Provide the [X, Y] coordinate of the cell's center where the given text is located.  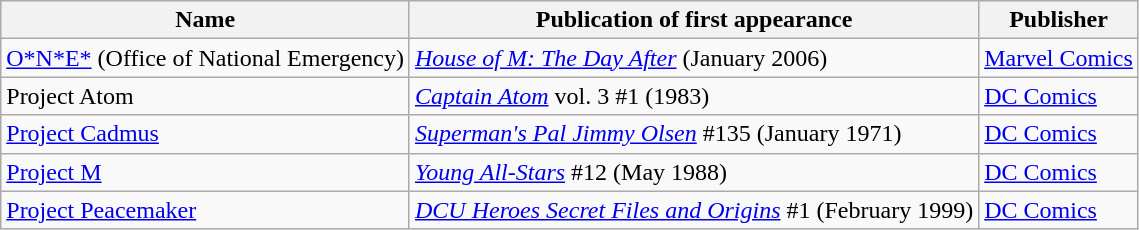
DCU Heroes Secret Files and Origins #1 (February 1999) [694, 210]
House of M: The Day After (January 2006) [694, 58]
O*N*E* (Office of National Emergency) [206, 58]
Publisher [1059, 20]
Project Cadmus [206, 134]
Name [206, 20]
Young All-Stars #12 (May 1988) [694, 172]
Captain Atom vol. 3 #1 (1983) [694, 96]
Project Peacemaker [206, 210]
Project M [206, 172]
Project Atom [206, 96]
Marvel Comics [1059, 58]
Superman's Pal Jimmy Olsen #135 (January 1971) [694, 134]
Publication of first appearance [694, 20]
